Extract the (x, y) coordinate from the center of the cell holding the provided text.  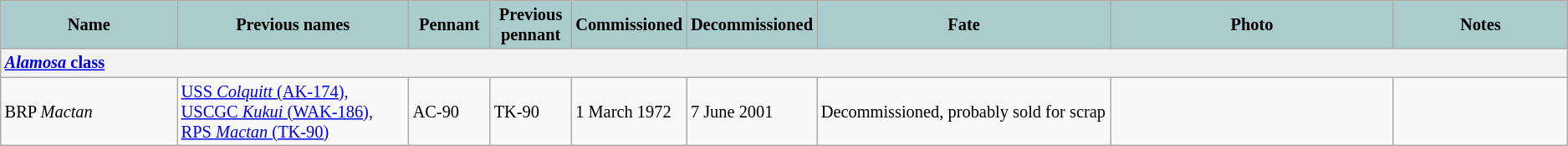
Decommissioned, probably sold for scrap (963, 112)
Notes (1480, 24)
7 June 2001 (752, 112)
Alamosa class (784, 63)
TK-90 (531, 112)
Previous names (293, 24)
Commissioned (629, 24)
AC-90 (450, 112)
Fate (963, 24)
1 March 1972 (629, 112)
Name (89, 24)
USS Colquitt (AK-174),USCGC Kukui (WAK-186),RPS Mactan (TK-90) (293, 112)
Previous pennant (531, 24)
Photo (1252, 24)
BRP Mactan (89, 112)
Decommissioned (752, 24)
Pennant (450, 24)
